Locate the cell with the specified text and output its (x, y) center coordinate. 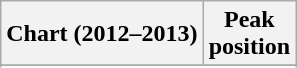
Peakposition (249, 34)
Chart (2012–2013) (102, 34)
